Determine the [x, y] coordinate at the center of the cell enclosing the given text.  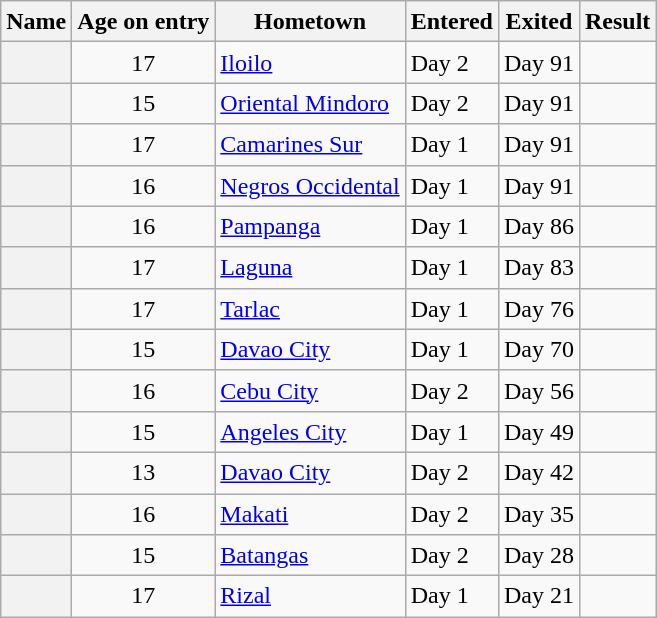
13 [144, 472]
Day 56 [538, 390]
Negros Occidental [310, 186]
Day 86 [538, 226]
Oriental Mindoro [310, 104]
Laguna [310, 268]
Pampanga [310, 226]
Exited [538, 22]
Rizal [310, 596]
Day 35 [538, 514]
Name [36, 22]
Day 83 [538, 268]
Day 49 [538, 432]
Camarines Sur [310, 144]
Entered [452, 22]
Day 76 [538, 308]
Day 42 [538, 472]
Day 21 [538, 596]
Result [617, 22]
Age on entry [144, 22]
Iloilo [310, 62]
Tarlac [310, 308]
Day 28 [538, 556]
Day 70 [538, 350]
Batangas [310, 556]
Angeles City [310, 432]
Hometown [310, 22]
Makati [310, 514]
Cebu City [310, 390]
